Scan for the cell matching the given text and deliver its [x, y] coordinate at center. 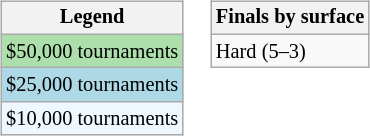
$10,000 tournaments [92, 119]
Hard (5–3) [290, 51]
$50,000 tournaments [92, 51]
Legend [92, 18]
$25,000 tournaments [92, 85]
Finals by surface [290, 18]
